Identify which cell holds the provided text, then report its [X, Y] central coordinate. 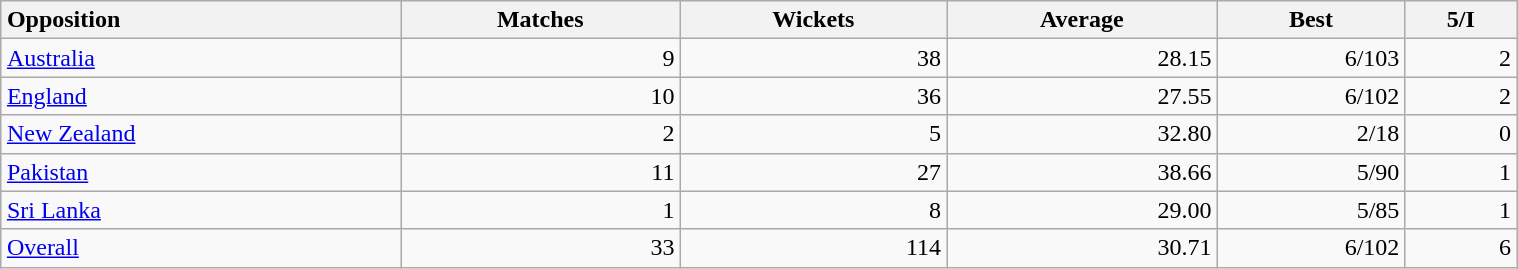
5/85 [1311, 210]
Average [1082, 20]
114 [814, 248]
27.55 [1082, 96]
30.71 [1082, 248]
New Zealand [200, 134]
England [200, 96]
0 [1461, 134]
33 [540, 248]
Wickets [814, 20]
Best [1311, 20]
Australia [200, 58]
8 [814, 210]
38.66 [1082, 172]
38 [814, 58]
36 [814, 96]
Opposition [200, 20]
27 [814, 172]
32.80 [1082, 134]
28.15 [1082, 58]
10 [540, 96]
5/I [1461, 20]
2/18 [1311, 134]
Overall [200, 248]
11 [540, 172]
Matches [540, 20]
29.00 [1082, 210]
Pakistan [200, 172]
6/103 [1311, 58]
5/90 [1311, 172]
5 [814, 134]
6 [1461, 248]
Sri Lanka [200, 210]
9 [540, 58]
